Pinpoint the cell where the given text exists, returning its (X, Y) midpoint coordinate. 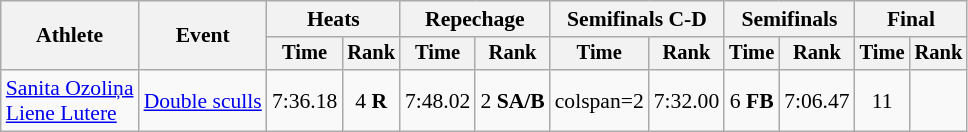
11 (882, 100)
Repechage (475, 19)
Event (203, 36)
7:32.00 (686, 100)
2 SA/B (512, 100)
Sanita OzoliņaLiene Lutere (70, 100)
Heats (334, 19)
7:06.47 (816, 100)
Double sculls (203, 100)
6 FB (752, 100)
4 R (371, 100)
Final (911, 19)
colspan=2 (600, 100)
Athlete (70, 36)
Semifinals (789, 19)
7:48.02 (438, 100)
Semifinals C-D (638, 19)
7:36.18 (304, 100)
